Identify which cell holds the provided text, then report its (x, y) central coordinate. 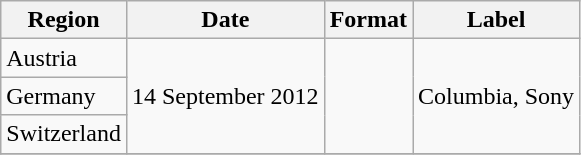
14 September 2012 (225, 96)
Austria (64, 58)
Columbia, Sony (496, 96)
Format (368, 20)
Germany (64, 96)
Date (225, 20)
Switzerland (64, 134)
Region (64, 20)
Label (496, 20)
